Locate the cell with the specified text and output its [x, y] center coordinate. 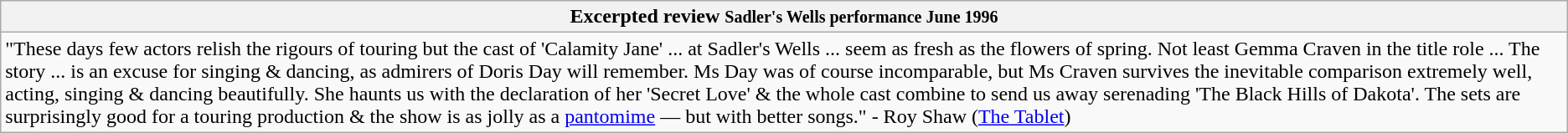
Excerpted review Sadler's Wells performance June 1996 [784, 17]
